Capture the cell that displays the provided text and extract its [X, Y] central coordinate. 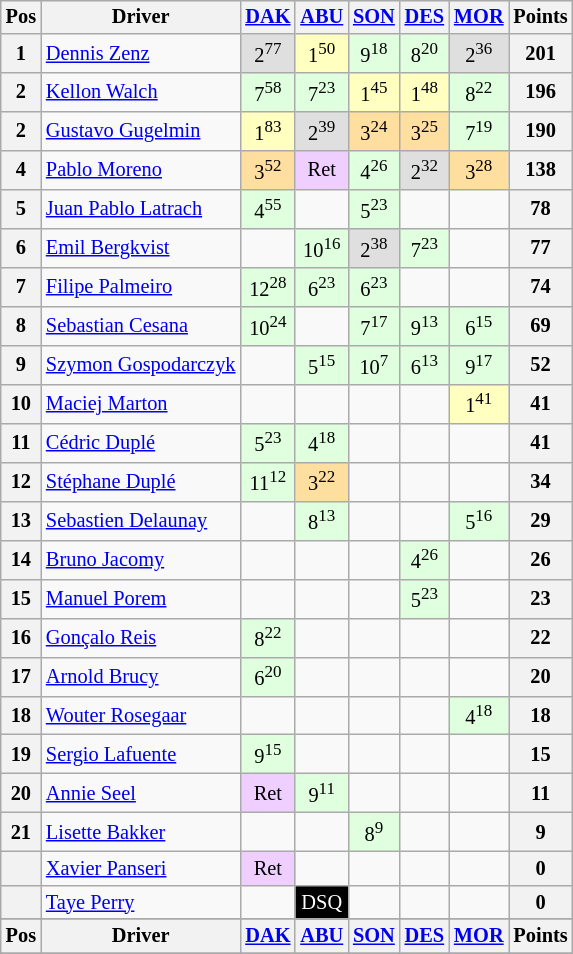
915 [268, 754]
758 [268, 92]
322 [322, 482]
238 [374, 248]
16 [21, 638]
150 [322, 54]
Dennis Zenz [140, 54]
Filipe Palmeiro [140, 288]
145 [374, 92]
Manuel Porem [140, 598]
19 [21, 754]
69 [540, 326]
7 [21, 288]
Gustavo Gugelmin [140, 132]
183 [268, 132]
Bruno Jacomy [140, 560]
620 [268, 676]
89 [374, 832]
Cédric Duplé [140, 442]
34 [540, 482]
196 [540, 92]
10 [21, 404]
Wouter Rosegaar [140, 716]
277 [268, 54]
Sergio Lafuente [140, 754]
13 [21, 520]
516 [479, 520]
Pablo Moreno [140, 170]
74 [540, 288]
515 [322, 364]
Sebastian Cesana [140, 326]
Lisette Bakker [140, 832]
918 [374, 54]
1016 [322, 248]
DSQ [322, 902]
148 [424, 92]
232 [424, 170]
455 [268, 210]
239 [322, 132]
52 [540, 364]
Szymon Gospodarczyk [140, 364]
Kellon Walch [140, 92]
911 [322, 794]
719 [479, 132]
141 [479, 404]
107 [374, 364]
14 [21, 560]
12 [21, 482]
717 [374, 326]
615 [479, 326]
22 [540, 638]
813 [322, 520]
23 [540, 598]
Annie Seel [140, 794]
236 [479, 54]
Stéphane Duplé [140, 482]
21 [21, 832]
8 [21, 326]
190 [540, 132]
26 [540, 560]
1228 [268, 288]
328 [479, 170]
352 [268, 170]
Maciej Marton [140, 404]
613 [424, 364]
78 [540, 210]
Taye Perry [140, 902]
913 [424, 326]
325 [424, 132]
4 [21, 170]
17 [21, 676]
917 [479, 364]
Juan Pablo Latrach [140, 210]
Gonçalo Reis [140, 638]
1 [21, 54]
77 [540, 248]
138 [540, 170]
820 [424, 54]
5 [21, 210]
6 [21, 248]
Xavier Panseri [140, 869]
324 [374, 132]
Emil Bergkvist [140, 248]
Arnold Brucy [140, 676]
29 [540, 520]
201 [540, 54]
1024 [268, 326]
1112 [268, 482]
Sebastien Delaunay [140, 520]
